Return the [x, y] coordinate for the center point of the cell that contains the specified text.  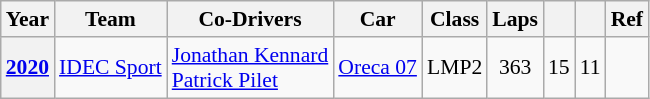
2020 [28, 68]
Co-Drivers [250, 19]
11 [590, 68]
Team [110, 19]
Year [28, 19]
Ref [627, 19]
Jonathan Kennard Patrick Pilet [250, 68]
363 [515, 68]
Laps [515, 19]
LMP2 [454, 68]
Car [378, 19]
Class [454, 19]
IDEC Sport [110, 68]
15 [559, 68]
Oreca 07 [378, 68]
